Provide the (X, Y) coordinate of the cell's center where the given text is located.  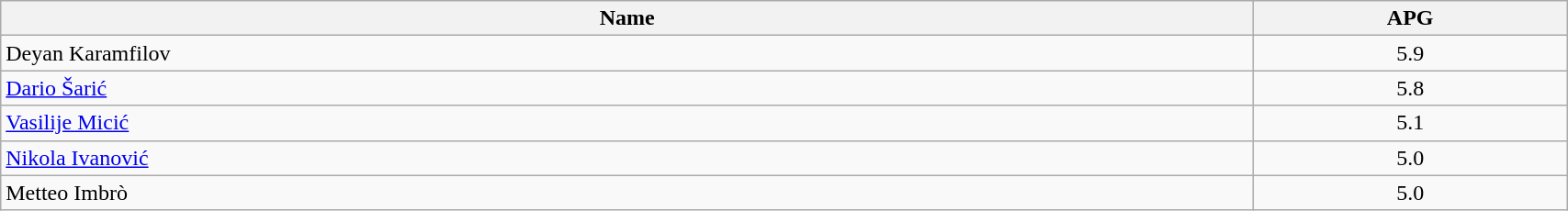
Vasilije Micić (627, 123)
5.8 (1411, 88)
Nikola Ivanović (627, 158)
Name (627, 18)
APG (1411, 18)
5.9 (1411, 53)
Metteo Imbrò (627, 193)
Deyan Karamfilov (627, 53)
5.1 (1411, 123)
Dario Šarić (627, 88)
